Capture the cell that displays the provided text and extract its [x, y] central coordinate. 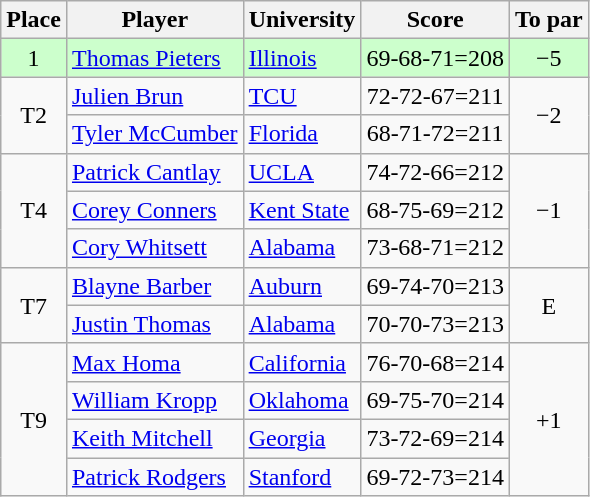
Julien Brun [154, 96]
T4 [34, 210]
−2 [548, 115]
Tyler McCumber [154, 134]
Kent State [302, 210]
California [302, 362]
74-72-66=212 [436, 172]
Cory Whitsett [154, 248]
Thomas Pieters [154, 58]
69-74-70=213 [436, 286]
Illinois [302, 58]
68-71-72=211 [436, 134]
Patrick Rodgers [154, 477]
76-70-68=214 [436, 362]
T9 [34, 419]
TCU [302, 96]
University [302, 20]
+1 [548, 419]
69-68-71=208 [436, 58]
Score [436, 20]
Stanford [302, 477]
69-75-70=214 [436, 400]
UCLA [302, 172]
William Kropp [154, 400]
70-70-73=213 [436, 324]
Keith Mitchell [154, 438]
73-68-71=212 [436, 248]
73-72-69=214 [436, 438]
Max Homa [154, 362]
−5 [548, 58]
1 [34, 58]
E [548, 305]
Florida [302, 134]
Georgia [302, 438]
Blayne Barber [154, 286]
Justin Thomas [154, 324]
T2 [34, 115]
Corey Conners [154, 210]
Oklahoma [302, 400]
69-72-73=214 [436, 477]
T7 [34, 305]
72-72-67=211 [436, 96]
To par [548, 20]
Auburn [302, 286]
Place [34, 20]
Player [154, 20]
Patrick Cantlay [154, 172]
−1 [548, 210]
68-75-69=212 [436, 210]
